Find where the given text appears and provide that cell's center as (x, y) coordinate. 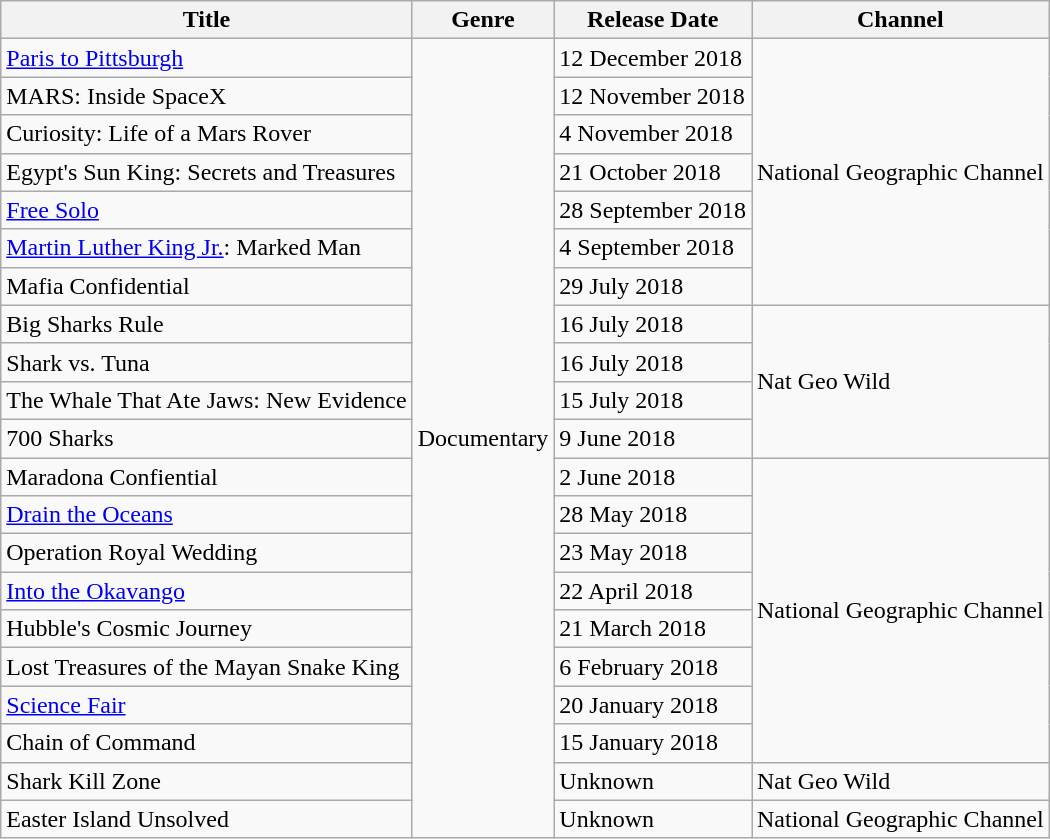
15 July 2018 (653, 400)
21 October 2018 (653, 172)
Shark Kill Zone (206, 781)
4 September 2018 (653, 248)
Documentary (483, 438)
Operation Royal Wedding (206, 553)
20 January 2018 (653, 705)
Into the Okavango (206, 591)
4 November 2018 (653, 134)
Science Fair (206, 705)
Martin Luther King Jr.: Marked Man (206, 248)
Easter Island Unsolved (206, 819)
15 January 2018 (653, 743)
28 May 2018 (653, 515)
23 May 2018 (653, 553)
Genre (483, 20)
29 July 2018 (653, 286)
2 June 2018 (653, 477)
MARS: Inside SpaceX (206, 96)
21 March 2018 (653, 629)
Free Solo (206, 210)
Release Date (653, 20)
700 Sharks (206, 438)
Mafia Confidential (206, 286)
The Whale That Ate Jaws: New Evidence (206, 400)
Shark vs. Tuna (206, 362)
Drain the Oceans (206, 515)
Egypt's Sun King: Secrets and Treasures (206, 172)
6 February 2018 (653, 667)
12 November 2018 (653, 96)
22 April 2018 (653, 591)
Paris to Pittsburgh (206, 58)
12 December 2018 (653, 58)
Hubble's Cosmic Journey (206, 629)
Title (206, 20)
9 June 2018 (653, 438)
Lost Treasures of the Mayan Snake King (206, 667)
Chain of Command (206, 743)
Big Sharks Rule (206, 324)
Curiosity: Life of a Mars Rover (206, 134)
Maradona Confiential (206, 477)
28 September 2018 (653, 210)
Channel (901, 20)
